Find where the given text appears and provide that cell's center as (x, y) coordinate. 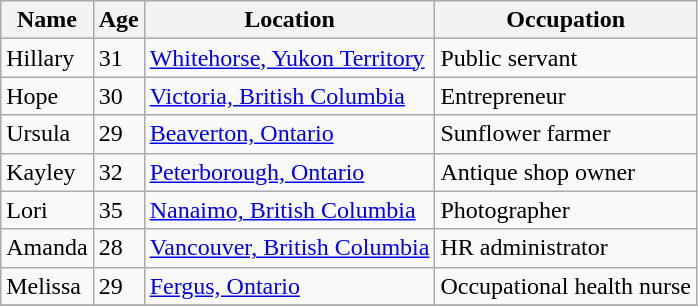
Sunflower farmer (566, 134)
35 (118, 210)
Occupation (566, 20)
Melissa (47, 286)
Vancouver, British Columbia (290, 248)
Ursula (47, 134)
Peterborough, Ontario (290, 172)
Entrepreneur (566, 96)
Amanda (47, 248)
30 (118, 96)
Whitehorse, Yukon Territory (290, 58)
Victoria, British Columbia (290, 96)
31 (118, 58)
Hope (47, 96)
HR administrator (566, 248)
Public servant (566, 58)
28 (118, 248)
Name (47, 20)
Kayley (47, 172)
Fergus, Ontario (290, 286)
Age (118, 20)
32 (118, 172)
Photographer (566, 210)
Location (290, 20)
Lori (47, 210)
Hillary (47, 58)
Nanaimo, British Columbia (290, 210)
Occupational health nurse (566, 286)
Beaverton, Ontario (290, 134)
Antique shop owner (566, 172)
